For the text-containing cell, return its midpoint in (X, Y) coordinate format. 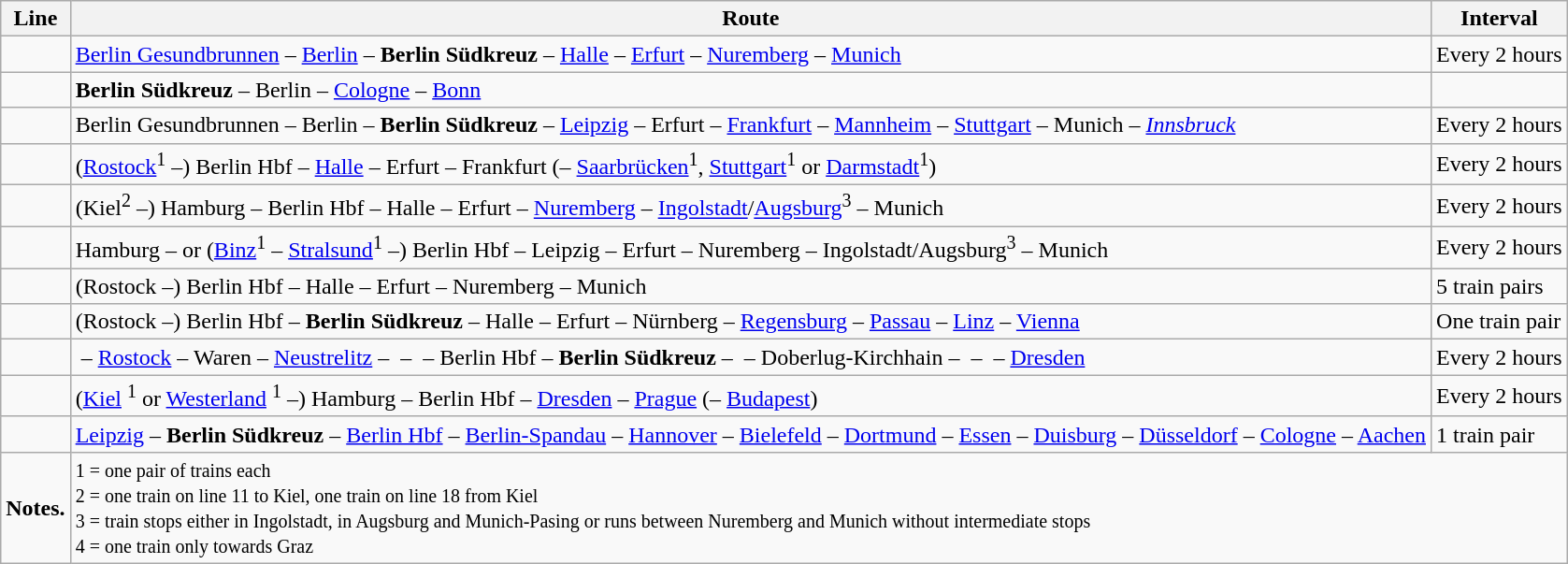
5 train pairs (1500, 286)
(Kiel2 –) Hamburg – Berlin Hbf – Halle – Erfurt – Nuremberg – Ingolstadt/Augsburg3 – Munich (750, 206)
(Rostock –) Berlin Hbf – Halle – Erfurt – Nuremberg – Munich (750, 286)
Line (36, 19)
Interval (1500, 19)
(Rostock1 –) Berlin Hbf – Halle – Erfurt – Frankfurt (– Saarbrücken1, Stuttgart1 or Darmstadt1) (750, 165)
1 train pair (1500, 434)
One train pair (1500, 322)
Notes. (36, 507)
– Rostock – Waren – Neustrelitz – – – Berlin Hbf – Berlin Südkreuz – – Doberlug-Kirchhain – – – Dresden (750, 357)
(Rostock –) Berlin Hbf – Berlin Südkreuz – Halle – Erfurt – Nürnberg – Regensburg – Passau – Linz – Vienna (750, 322)
Route (750, 19)
(Kiel 1 or Westerland 1 –) Hamburg – Berlin Hbf – Dresden – Prague (– Budapest) (750, 397)
Berlin Südkreuz – Berlin – Cologne – Bonn (750, 90)
Hamburg – or (Binz1 – Stralsund1 –) Berlin Hbf – Leipzig – Erfurt – Nuremberg – Ingolstadt/Augsburg3 – Munich (750, 247)
Berlin Gesundbrunnen – Berlin – Berlin Südkreuz – Leipzig – Erfurt – Frankfurt – Mannheim – Stuttgart – Munich – Innsbruck (750, 125)
Leipzig – Berlin Südkreuz – Berlin Hbf – Berlin-Spandau – Hannover – Bielefeld – Dortmund – Essen – Duisburg – Düsseldorf – Cologne – Aachen (750, 434)
Berlin Gesundbrunnen – Berlin – Berlin Südkreuz – Halle – Erfurt – Nuremberg – Munich (750, 54)
